Extract the (X, Y) coordinate from the center of the cell holding the provided text.  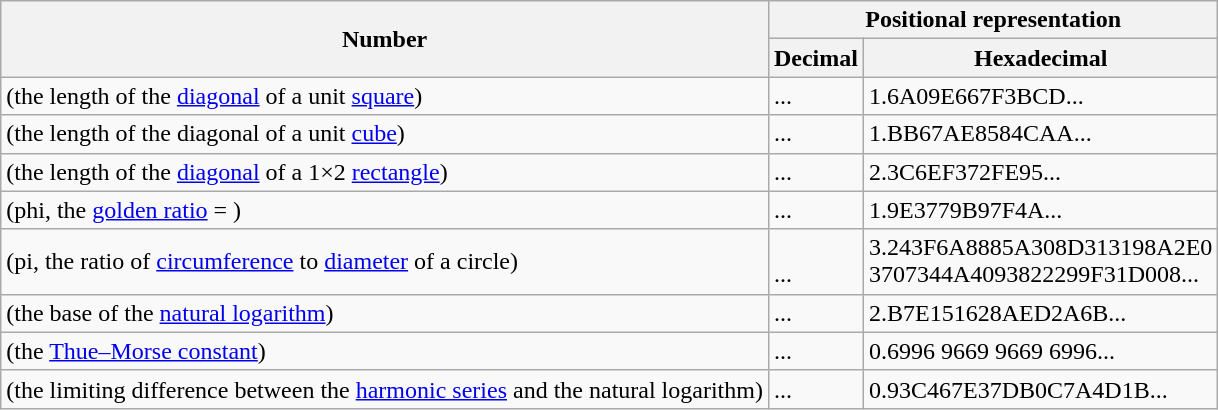
2.B7E151628AED2A6B... (1040, 313)
(the length of the diagonal of a 1×2 rectangle) (385, 172)
0.6996 9669 9669 6996... (1040, 351)
(the limiting difference between the harmonic series and the natural logarithm) (385, 389)
(the base of the natural logarithm) (385, 313)
(the length of the diagonal of a unit square) (385, 96)
1.6A09E667F3BCD... (1040, 96)
3.243F6A8885A308D313198A2E03707344A4093822299F31D008... (1040, 262)
(the Thue–Morse constant) (385, 351)
(the length of the diagonal of a unit cube) (385, 134)
(pi, the ratio of circumference to diameter of a circle) (385, 262)
2.3C6EF372FE95... (1040, 172)
Number (385, 39)
Positional representation (992, 20)
Hexadecimal (1040, 58)
1.BB67AE8584CAA... (1040, 134)
1.9E3779B97F4A... (1040, 210)
Decimal (816, 58)
(phi, the golden ratio = ) (385, 210)
0.93C467E37DB0C7A4D1B... (1040, 389)
